Return the [X, Y] coordinate for the center point of the cell that contains the specified text.  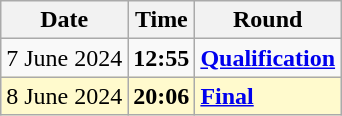
Time [162, 20]
Round [268, 20]
12:55 [162, 58]
20:06 [162, 96]
7 June 2024 [64, 58]
Final [268, 96]
Qualification [268, 58]
8 June 2024 [64, 96]
Date [64, 20]
